Output the [x, y] coordinate of the center of the cell containing the given text.  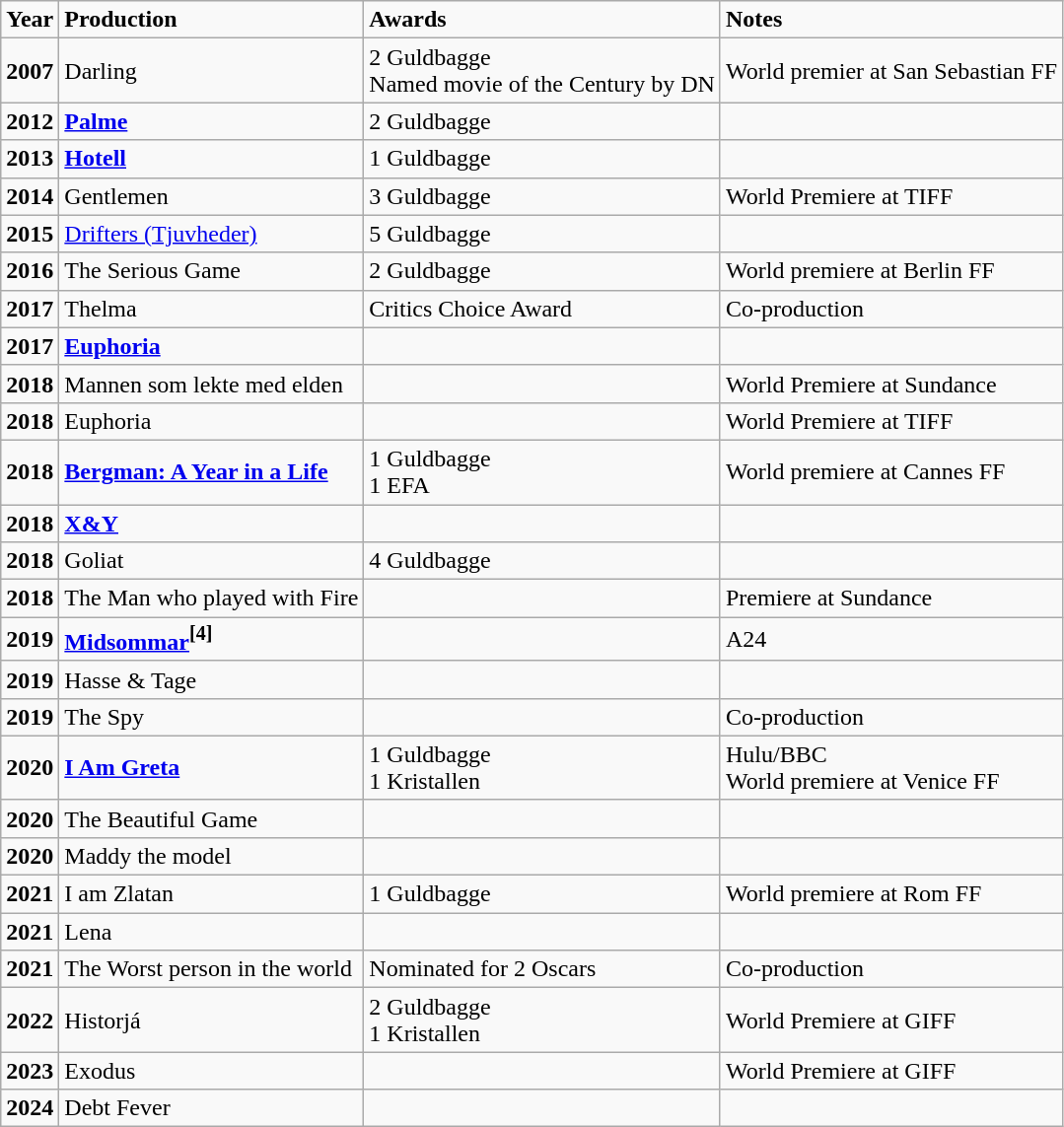
I am Zlatan [211, 894]
World premier at San Sebastian FF [891, 71]
1 Guldbagge1 Kristallen [542, 767]
Palme [211, 121]
2024 [30, 1108]
5 Guldbagge [542, 234]
Hulu/BBCWorld premiere at Venice FF [891, 767]
Hotell [211, 159]
Bergman: A Year in a Life [211, 471]
The Man who played with Fire [211, 599]
Hasse & Tage [211, 679]
2 Guldbagge1 Kristallen [542, 1020]
Goliat [211, 561]
2014 [30, 196]
The Beautiful Game [211, 818]
World premiere at Berlin FF [891, 271]
Debt Fever [211, 1108]
A24 [891, 639]
Maddy the model [211, 856]
2022 [30, 1020]
3 Guldbagge [542, 196]
Premiere at Sundance [891, 599]
Exodus [211, 1071]
Midsommar[4] [211, 639]
2023 [30, 1071]
The Worst person in the world [211, 969]
Thelma [211, 309]
The Spy [211, 717]
Production [211, 20]
Gentlemen [211, 196]
2 GuldbaggeNamed movie of the Century by DN [542, 71]
4 Guldbagge [542, 561]
Awards [542, 20]
2015 [30, 234]
2016 [30, 271]
X&Y [211, 524]
Notes [891, 20]
Darling [211, 71]
World Premiere at Sundance [891, 384]
Year [30, 20]
2007 [30, 71]
Historjá [211, 1020]
The Serious Game [211, 271]
World premiere at Cannes FF [891, 471]
Lena [211, 932]
Drifters (Tjuvheder) [211, 234]
Nominated for 2 Oscars [542, 969]
I Am Greta [211, 767]
2012 [30, 121]
Mannen som lekte med elden [211, 384]
2013 [30, 159]
Critics Choice Award [542, 309]
1 Guldbagge1 EFA [542, 471]
World premiere at Rom FF [891, 894]
